Return the (x, y) coordinate for the center point of the cell that contains the specified text.  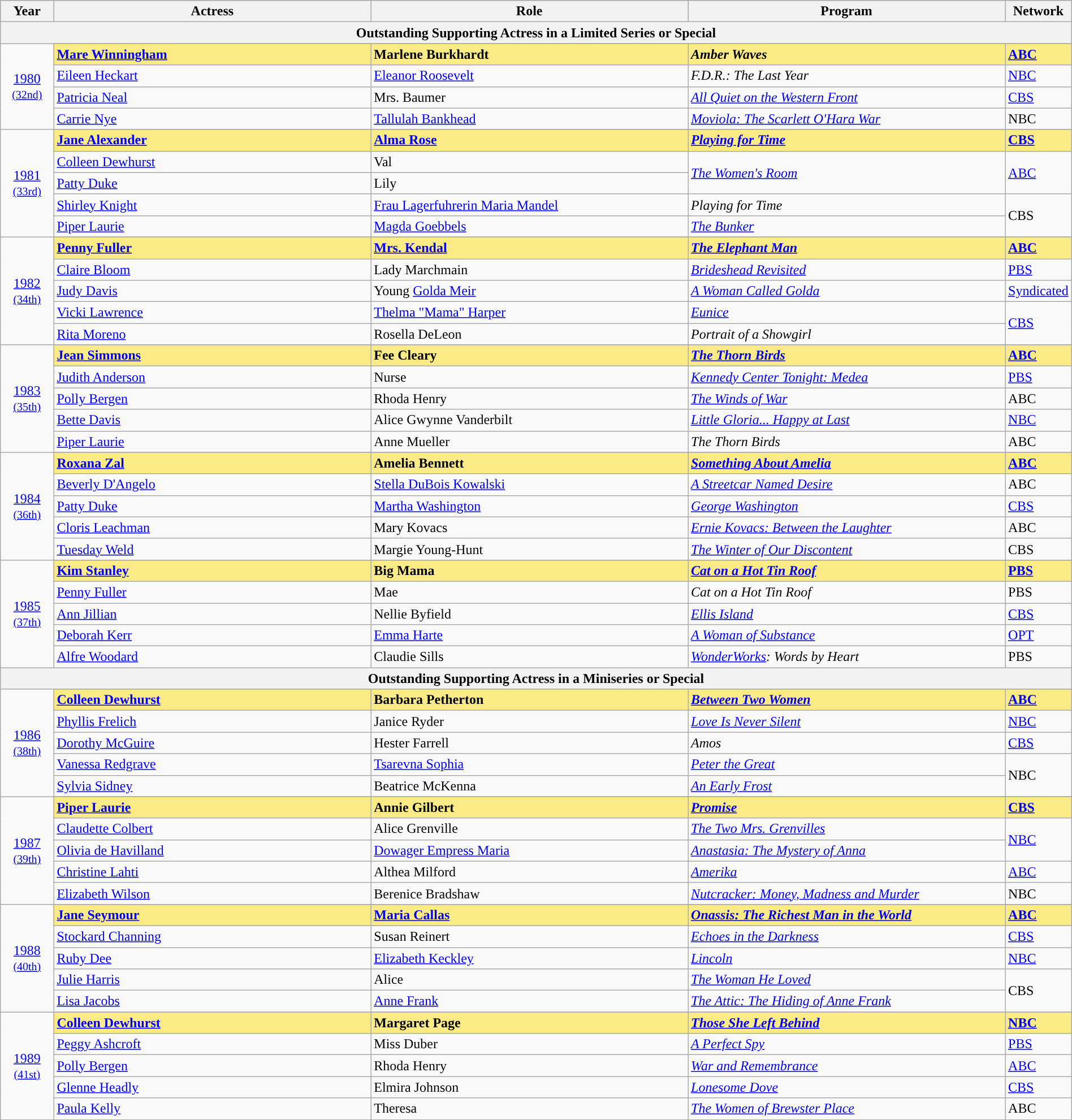
Stella DuBois Kowalski (529, 485)
Lonesome Dove (847, 1087)
Vicki Lawrence (213, 313)
The Winds of War (847, 399)
George Washington (847, 506)
Those She Left Behind (847, 1023)
All Quiet on the Western Front (847, 97)
Alfre Woodard (213, 657)
Amerika (847, 872)
Mae (529, 592)
Tsarevna Sophia (529, 764)
Alice Grenville (529, 829)
Syndicated (1039, 291)
1981(33rd) (27, 183)
Moviola: The Scarlett O'Hara War (847, 119)
A Woman Called Golda (847, 291)
Janice Ryder (529, 721)
Judy Davis (213, 291)
Hester Farrell (529, 743)
Val (529, 162)
Tallulah Bankhead (529, 119)
Actress (213, 11)
1988(40th) (27, 958)
Mrs. Baumer (529, 97)
Emma Harte (529, 635)
Deborah Kerr (213, 635)
Mare Winningham (213, 54)
Frau Lagerfuhrerin Maria Mandel (529, 205)
Claudie Sills (529, 657)
Nurse (529, 377)
Alma Rose (529, 140)
Kennedy Center Tonight: Medea (847, 377)
Ellis Island (847, 613)
Kim Stanley (213, 570)
Rosella DeLeon (529, 334)
Thelma "Mama" Harper (529, 313)
Claire Bloom (213, 270)
Althea Milford (529, 872)
Network (1039, 11)
Magda Goebbels (529, 226)
1987(39th) (27, 850)
Fee Cleary (529, 356)
Margie Young-Hunt (529, 549)
Elizabeth Wilson (213, 893)
Patricia Neal (213, 97)
Martha Washington (529, 506)
Roxana Zal (213, 463)
Tuesday Weld (213, 549)
Susan Reinert (529, 936)
Alice (529, 980)
Little Gloria... Happy at Last (847, 420)
Young Golda Meir (529, 291)
OPT (1039, 635)
Barbara Petherton (529, 700)
Nutcracker: Money, Madness and Murder (847, 893)
The Women's Room (847, 172)
An Early Frost (847, 786)
Beverly D'Angelo (213, 485)
Portrait of a Showgirl (847, 334)
Glenne Headly (213, 1087)
The Women of Brewster Place (847, 1109)
Lincoln (847, 958)
1989(41st) (27, 1066)
Paula Kelly (213, 1109)
Program (847, 11)
Christine Lahti (213, 872)
1984(36th) (27, 506)
Eunice (847, 313)
Margaret Page (529, 1023)
Beatrice McKenna (529, 786)
Amber Waves (847, 54)
Claudette Colbert (213, 829)
The Winter of Our Discontent (847, 549)
Mrs. Kendal (529, 248)
Judith Anderson (213, 377)
Eileen Heckart (213, 76)
Echoes in the Darkness (847, 936)
Anne Frank (529, 1001)
Ann Jillian (213, 613)
Vanessa Redgrave (213, 764)
F.D.R.: The Last Year (847, 76)
Brideshead Revisited (847, 270)
A Woman of Substance (847, 635)
The Elephant Man (847, 248)
Julie Harris (213, 980)
Big Mama (529, 570)
Alice Gwynne Vanderbilt (529, 420)
Ernie Kovacs: Between the Laughter (847, 527)
Anastasia: The Mystery of Anna (847, 850)
Anne Mueller (529, 442)
1982(34th) (27, 291)
Elmira Johnson (529, 1087)
Outstanding Supporting Actress in a Miniseries or Special (536, 678)
Sylvia Sidney (213, 786)
Mary Kovacs (529, 527)
Cloris Leachman (213, 527)
Elizabeth Keckley (529, 958)
Eleanor Roosevelt (529, 76)
Nellie Byfield (529, 613)
The Woman He Loved (847, 980)
Amos (847, 743)
A Perfect Spy (847, 1044)
Theresa (529, 1109)
Annie Gilbert (529, 807)
1986(38th) (27, 743)
Jean Simmons (213, 356)
Between Two Women (847, 700)
Marlene Burkhardt (529, 54)
War and Remembrance (847, 1066)
Lily (529, 183)
Peggy Ashcroft (213, 1044)
1985(37th) (27, 613)
Berenice Bradshaw (529, 893)
1980(32nd) (27, 87)
Miss Duber (529, 1044)
Bette Davis (213, 420)
Jane Seymour (213, 915)
Promise (847, 807)
Shirley Knight (213, 205)
A Streetcar Named Desire (847, 485)
The Bunker (847, 226)
The Two Mrs. Grenvilles (847, 829)
Dorothy McGuire (213, 743)
Olivia de Havilland (213, 850)
The Attic: The Hiding of Anne Frank (847, 1001)
Rita Moreno (213, 334)
1983(35th) (27, 399)
Lady Marchmain (529, 270)
Year (27, 11)
Jane Alexander (213, 140)
Phyllis Frelich (213, 721)
Outstanding Supporting Actress in a Limited Series or Special (536, 33)
Lisa Jacobs (213, 1001)
Peter the Great (847, 764)
Amelia Bennett (529, 463)
Dowager Empress Maria (529, 850)
Carrie Nye (213, 119)
Onassis: The Richest Man in the World (847, 915)
Love Is Never Silent (847, 721)
Ruby Dee (213, 958)
Something About Amelia (847, 463)
Stockard Channing (213, 936)
WonderWorks: Words by Heart (847, 657)
Role (529, 11)
Maria Callas (529, 915)
